For the text-containing cell, return its midpoint in [X, Y] coordinate format. 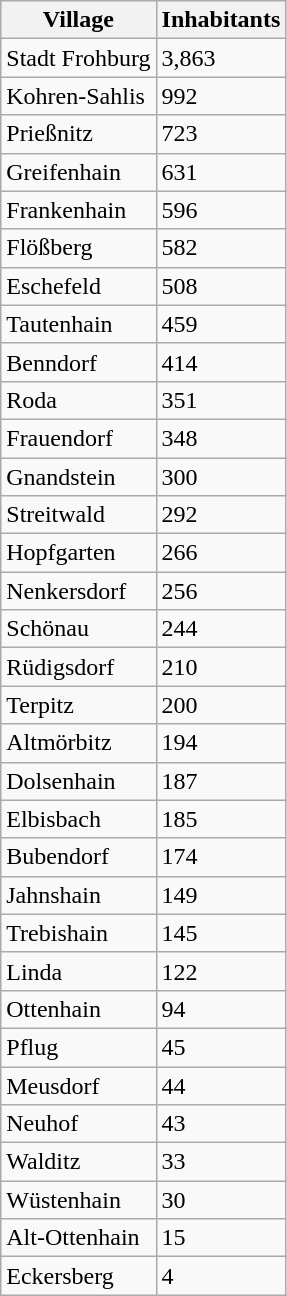
187 [221, 781]
44 [221, 1085]
Frankenhain [78, 210]
Jahnshain [78, 895]
Rüdigsdorf [78, 667]
582 [221, 248]
210 [221, 667]
145 [221, 933]
Village [78, 20]
992 [221, 96]
Wüstenhain [78, 1200]
Stadt Frohburg [78, 58]
174 [221, 857]
348 [221, 438]
Terpitz [78, 705]
45 [221, 1047]
Trebishain [78, 933]
Frauendorf [78, 438]
Elbisbach [78, 819]
Schönau [78, 629]
508 [221, 286]
256 [221, 591]
Eckersberg [78, 1276]
194 [221, 743]
122 [221, 971]
Meusdorf [78, 1085]
351 [221, 400]
244 [221, 629]
Nenkersdorf [78, 591]
43 [221, 1124]
Streitwald [78, 515]
33 [221, 1162]
Greifenhain [78, 172]
Tautenhain [78, 324]
Bubendorf [78, 857]
Altmörbitz [78, 743]
94 [221, 1009]
4 [221, 1276]
Ottenhain [78, 1009]
Roda [78, 400]
266 [221, 553]
Neuhof [78, 1124]
Eschefeld [78, 286]
Benndorf [78, 362]
30 [221, 1200]
Hopfgarten [78, 553]
Flößberg [78, 248]
300 [221, 477]
Walditz [78, 1162]
414 [221, 362]
Alt-Ottenhain [78, 1238]
Prießnitz [78, 134]
Kohren-Sahlis [78, 96]
15 [221, 1238]
3,863 [221, 58]
631 [221, 172]
149 [221, 895]
200 [221, 705]
Dolsenhain [78, 781]
459 [221, 324]
185 [221, 819]
723 [221, 134]
Gnandstein [78, 477]
Inhabitants [221, 20]
292 [221, 515]
Linda [78, 971]
596 [221, 210]
Pflug [78, 1047]
